Search for the cell housing the specified text and yield its [X, Y] center coordinate. 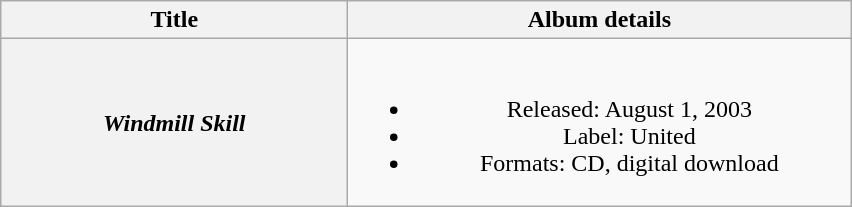
Album details [600, 20]
Windmill Skill [174, 122]
Title [174, 20]
Released: August 1, 2003Label: UnitedFormats: CD, digital download [600, 122]
